Extract the (X, Y) coordinate from the center of the cell holding the provided text.  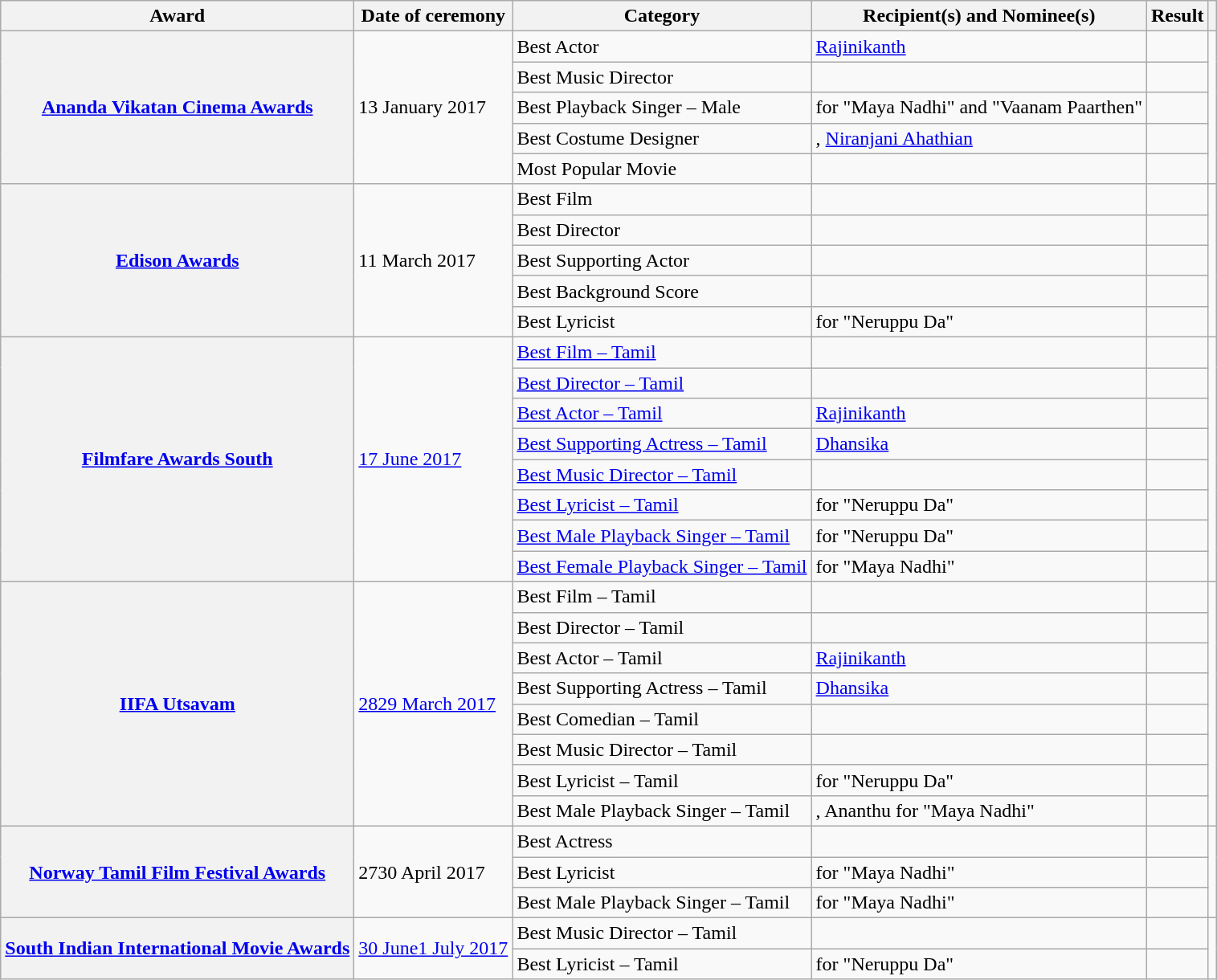
Best Costume Designer (662, 138)
Filmfare Awards South (178, 459)
2829 March 2017 (434, 704)
Best Film (662, 199)
South Indian International Movie Awards (178, 949)
Best Background Score (662, 291)
Best Actress (662, 841)
Ananda Vikatan Cinema Awards (178, 108)
Most Popular Movie (662, 169)
Edison Awards (178, 260)
Best Female Playback Singer – Tamil (662, 566)
17 June 2017 (434, 459)
13 January 2017 (434, 108)
Recipient(s) and Nominee(s) (978, 16)
, Ananthu for "Maya Nadhi" (978, 811)
Best Comedian – Tamil (662, 719)
Best Playback Singer – Male (662, 108)
Award (178, 16)
for "Maya Nadhi" and "Vaanam Paarthen" (978, 108)
IIFA Utsavam (178, 704)
Best Director (662, 230)
Best Supporting Actor (662, 260)
Norway Tamil Film Festival Awards (178, 872)
Best Actor (662, 47)
, Niranjani Ahathian (978, 138)
Best Music Director (662, 77)
2730 April 2017 (434, 872)
Result (1178, 16)
30 June1 July 2017 (434, 949)
Category (662, 16)
Date of ceremony (434, 16)
11 March 2017 (434, 260)
